Locate the cell with the specified text and output its [X, Y] center coordinate. 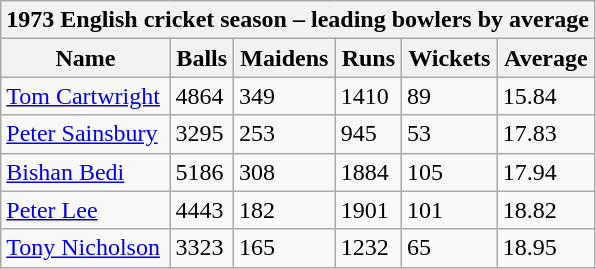
182 [284, 210]
105 [449, 172]
Peter Sainsbury [86, 134]
18.82 [546, 210]
53 [449, 134]
101 [449, 210]
Tony Nicholson [86, 248]
Bishan Bedi [86, 172]
3295 [202, 134]
1410 [368, 96]
89 [449, 96]
Runs [368, 58]
349 [284, 96]
4864 [202, 96]
17.83 [546, 134]
15.84 [546, 96]
Balls [202, 58]
65 [449, 248]
Maidens [284, 58]
4443 [202, 210]
1884 [368, 172]
18.95 [546, 248]
3323 [202, 248]
253 [284, 134]
308 [284, 172]
5186 [202, 172]
Average [546, 58]
Wickets [449, 58]
1901 [368, 210]
Tom Cartwright [86, 96]
1973 English cricket season – leading bowlers by average [298, 20]
Peter Lee [86, 210]
1232 [368, 248]
165 [284, 248]
17.94 [546, 172]
945 [368, 134]
Name [86, 58]
